Search for the cell housing the specified text and yield its (x, y) center coordinate. 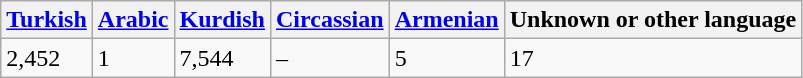
5 (446, 58)
Circassian (330, 20)
Armenian (446, 20)
Unknown or other language (653, 20)
Turkish (47, 20)
17 (653, 58)
Arabic (133, 20)
7,544 (222, 58)
2,452 (47, 58)
1 (133, 58)
Kurdish (222, 20)
– (330, 58)
